Output the [x, y] coordinate of the center of the cell containing the given text.  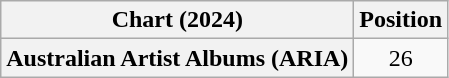
Chart (2024) [178, 20]
26 [401, 58]
Australian Artist Albums (ARIA) [178, 58]
Position [401, 20]
